Locate the cell with the specified text and output its [X, Y] center coordinate. 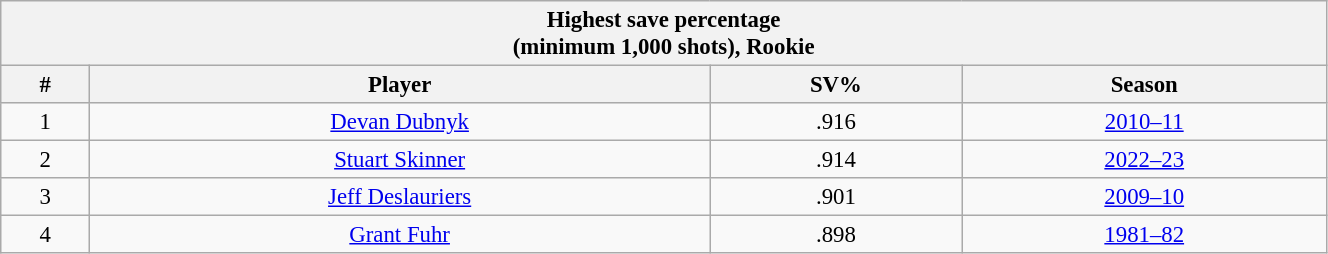
Stuart Skinner [399, 160]
# [46, 85]
4 [46, 235]
2009–10 [1144, 197]
1 [46, 122]
.898 [836, 235]
.901 [836, 197]
Devan Dubnyk [399, 122]
1981–82 [1144, 235]
2 [46, 160]
Season [1144, 85]
3 [46, 197]
Player [399, 85]
Grant Fuhr [399, 235]
Highest save percentage(minimum 1,000 shots), Rookie [664, 34]
.914 [836, 160]
Jeff Deslauriers [399, 197]
.916 [836, 122]
2022–23 [1144, 160]
2010–11 [1144, 122]
SV% [836, 85]
